Search for the cell housing the specified text and yield its (x, y) center coordinate. 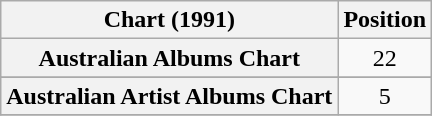
5 (385, 96)
Australian Albums Chart (170, 58)
Position (385, 20)
Chart (1991) (170, 20)
22 (385, 58)
Australian Artist Albums Chart (170, 96)
